For the text-containing cell, return its midpoint in (X, Y) coordinate format. 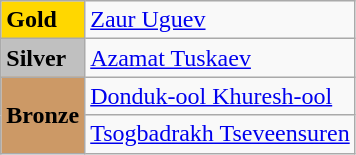
Zaur Uguev (220, 20)
Donduk-ool Khuresh-ool (220, 96)
Gold (43, 20)
Bronze (43, 115)
Azamat Tuskaev (220, 58)
Tsogbadrakh Tseveensuren (220, 134)
Silver (43, 58)
